Provide the (X, Y) coordinate of the cell's center where the given text is located.  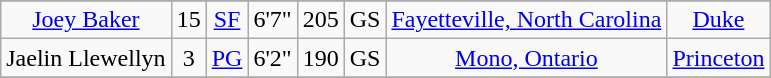
Duke (718, 20)
6'7" (272, 20)
205 (320, 20)
Joey Baker (86, 20)
Fayetteville, North Carolina (526, 20)
Princeton (718, 58)
6'2" (272, 58)
SF (227, 20)
Mono, Ontario (526, 58)
190 (320, 58)
3 (188, 58)
15 (188, 20)
Jaelin Llewellyn (86, 58)
PG (227, 58)
